Provide the [x, y] coordinate of the cell's center where the given text is located.  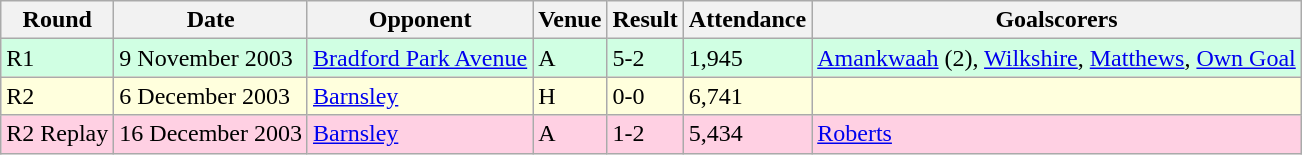
6 December 2003 [211, 96]
Date [211, 20]
16 December 2003 [211, 134]
Result [645, 20]
6,741 [747, 96]
R2 Replay [58, 134]
0-0 [645, 96]
9 November 2003 [211, 58]
Attendance [747, 20]
Bradford Park Avenue [420, 58]
1,945 [747, 58]
Amankwaah (2), Wilkshire, Matthews, Own Goal [1057, 58]
Round [58, 20]
R2 [58, 96]
R1 [58, 58]
H [570, 96]
Venue [570, 20]
5-2 [645, 58]
Goalscorers [1057, 20]
Roberts [1057, 134]
1-2 [645, 134]
5,434 [747, 134]
Opponent [420, 20]
